Determine the [x, y] coordinate at the center of the cell enclosing the given text.  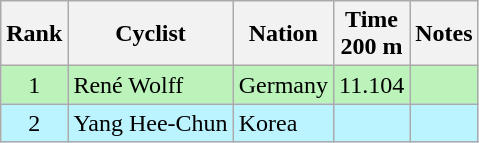
Cyclist [150, 34]
Germany [283, 85]
René Wolff [150, 85]
Yang Hee-Chun [150, 123]
Time200 m [371, 34]
Notes [444, 34]
Nation [283, 34]
1 [34, 85]
2 [34, 123]
Rank [34, 34]
Korea [283, 123]
11.104 [371, 85]
